Determine the (X, Y) coordinate at the center of the cell enclosing the given text.  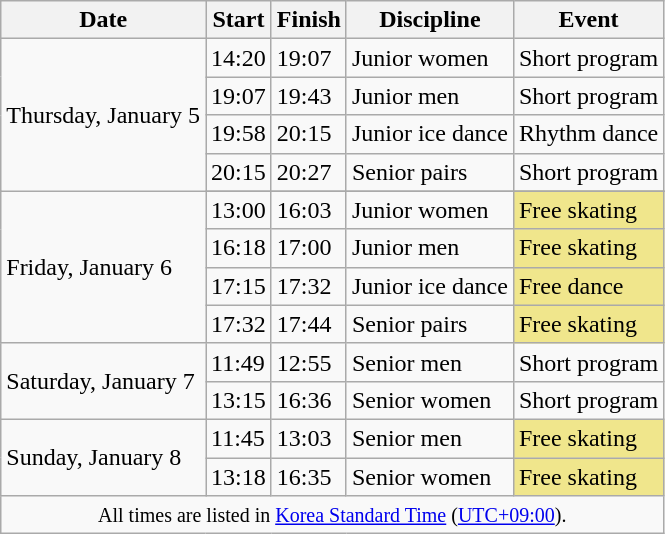
16:35 (308, 477)
14:20 (239, 58)
All times are listed in Korea Standard Time (UTC+09:00). (332, 515)
13:00 (239, 210)
16:03 (308, 210)
Thursday, January 5 (104, 115)
11:49 (239, 362)
11:45 (239, 438)
Sunday, January 8 (104, 457)
Saturday, January 7 (104, 381)
17:44 (308, 324)
17:00 (308, 248)
Discipline (430, 20)
Event (588, 20)
12:55 (308, 362)
13:18 (239, 477)
Finish (308, 20)
Start (239, 20)
19:43 (308, 96)
19:58 (239, 134)
13:03 (308, 438)
16:36 (308, 400)
Free dance (588, 286)
Date (104, 20)
13:15 (239, 400)
Friday, January 6 (104, 267)
20:27 (308, 172)
17:15 (239, 286)
Rhythm dance (588, 134)
16:18 (239, 248)
